Output the (x, y) coordinate of the center of the cell containing the given text.  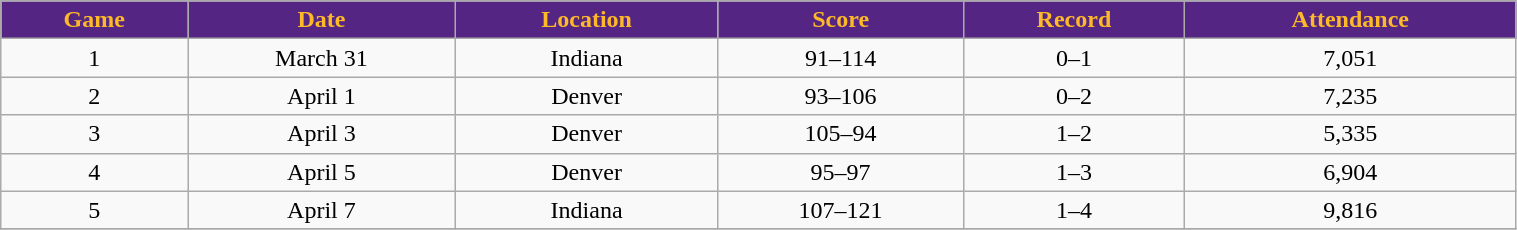
1–4 (1074, 210)
1–3 (1074, 172)
9,816 (1350, 210)
3 (94, 134)
105–94 (840, 134)
107–121 (840, 210)
April 3 (322, 134)
1–2 (1074, 134)
Score (840, 20)
4 (94, 172)
0–2 (1074, 96)
5 (94, 210)
7,235 (1350, 96)
April 5 (322, 172)
Location (586, 20)
91–114 (840, 58)
Record (1074, 20)
April 7 (322, 210)
1 (94, 58)
95–97 (840, 172)
6,904 (1350, 172)
Attendance (1350, 20)
5,335 (1350, 134)
March 31 (322, 58)
7,051 (1350, 58)
Game (94, 20)
2 (94, 96)
Date (322, 20)
93–106 (840, 96)
0–1 (1074, 58)
April 1 (322, 96)
